Detect which cell encompasses the target text, then output its (X, Y) center coordinate. 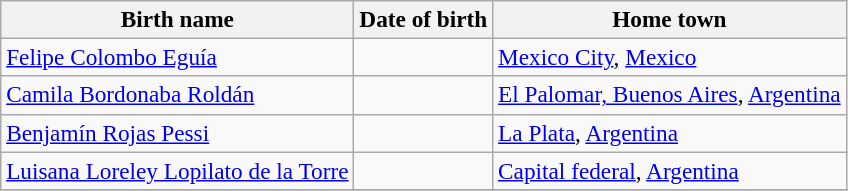
Home town (670, 19)
El Palomar, Buenos Aires, Argentina (670, 95)
Felipe Colombo Eguía (178, 57)
Luisana Loreley Lopilato de la Torre (178, 170)
Benjamín Rojas Pessi (178, 133)
Date of birth (424, 19)
Capital federal, Argentina (670, 170)
Birth name (178, 19)
Camila Bordonaba Roldán (178, 95)
La Plata, Argentina (670, 133)
Mexico City, Mexico (670, 57)
